Detect which cell encompasses the target text, then output its [X, Y] center coordinate. 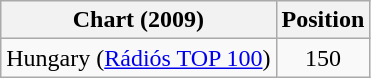
Hungary (Rádiós TOP 100) [138, 58]
150 [323, 58]
Chart (2009) [138, 20]
Position [323, 20]
